Detect which cell encompasses the target text, then output its (X, Y) center coordinate. 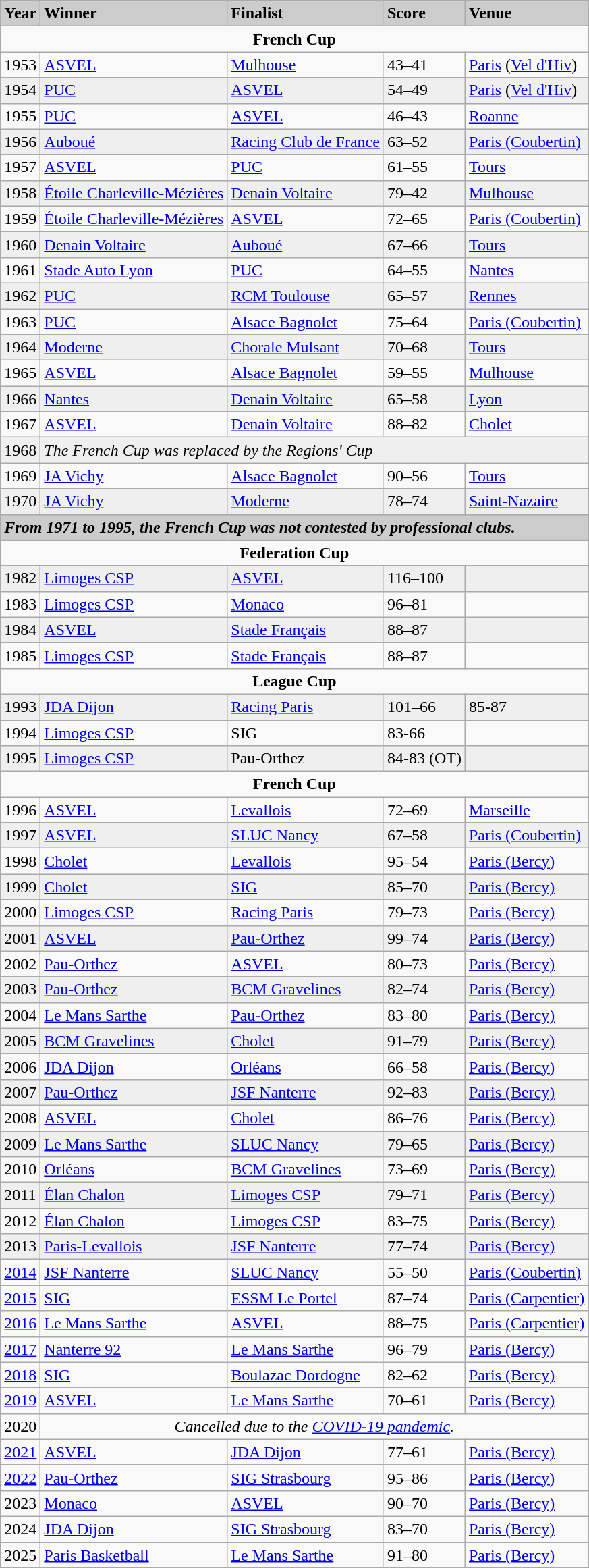
2010 (20, 1170)
Cancelled due to the COVID-19 pandemic. (314, 1426)
Chorale Mulsant (306, 348)
RCM Toulouse (306, 296)
92–83 (424, 1092)
91–80 (424, 1555)
1967 (20, 425)
2021 (20, 1452)
Saint-Nazaire (526, 502)
54–49 (424, 90)
Stade Auto Lyon (134, 270)
Venue (526, 13)
1954 (20, 90)
1959 (20, 219)
Federation Cup (294, 553)
2015 (20, 1298)
Marseille (526, 810)
1968 (20, 450)
From 1971 to 1995, the French Cup was not contested by professional clubs. (294, 527)
95–54 (424, 861)
2016 (20, 1324)
2004 (20, 1015)
90–56 (424, 476)
1957 (20, 167)
1953 (20, 65)
Nanterre 92 (134, 1349)
1961 (20, 270)
83–70 (424, 1529)
Roanne (526, 116)
55–50 (424, 1272)
1956 (20, 142)
63–52 (424, 142)
77–61 (424, 1452)
2011 (20, 1195)
70–61 (424, 1401)
91–79 (424, 1041)
72–69 (424, 810)
88–75 (424, 1324)
Rennes (526, 296)
1993 (20, 707)
2024 (20, 1529)
Finalist (306, 13)
85–70 (424, 887)
90–70 (424, 1503)
65–58 (424, 399)
96–79 (424, 1349)
79–65 (424, 1144)
Year (20, 13)
79–71 (424, 1195)
1964 (20, 348)
95–86 (424, 1478)
The French Cup was replaced by the Regions' Cup (314, 450)
Lyon (526, 399)
66–58 (424, 1066)
1963 (20, 322)
2023 (20, 1503)
86–76 (424, 1118)
1984 (20, 630)
83-66 (424, 732)
70–68 (424, 348)
43–41 (424, 65)
1997 (20, 836)
2020 (20, 1426)
1955 (20, 116)
88–82 (424, 425)
2019 (20, 1401)
2025 (20, 1555)
67–58 (424, 836)
2002 (20, 964)
87–74 (424, 1298)
Racing Club de France (306, 142)
77–74 (424, 1247)
2007 (20, 1092)
1983 (20, 604)
79–42 (424, 193)
2001 (20, 938)
61–55 (424, 167)
101–66 (424, 707)
78–74 (424, 502)
82–62 (424, 1375)
83–75 (424, 1221)
2022 (20, 1478)
72–65 (424, 219)
Winner (134, 13)
1965 (20, 373)
1998 (20, 861)
2003 (20, 990)
1995 (20, 759)
Paris-Levallois (134, 1247)
85-87 (526, 707)
Paris Basketball (134, 1555)
ESSM Le Portel (306, 1298)
1960 (20, 244)
2008 (20, 1118)
1962 (20, 296)
Boulazac Dordogne (306, 1375)
1985 (20, 655)
Score (424, 13)
82–74 (424, 990)
2005 (20, 1041)
80–73 (424, 964)
75–64 (424, 322)
96–81 (424, 604)
46–43 (424, 116)
84-83 (OT) (424, 759)
67–66 (424, 244)
73–69 (424, 1170)
79–73 (424, 913)
1982 (20, 578)
59–55 (424, 373)
99–74 (424, 938)
83–80 (424, 1015)
1970 (20, 502)
2017 (20, 1349)
2012 (20, 1221)
2000 (20, 913)
65–57 (424, 296)
2006 (20, 1066)
1999 (20, 887)
1966 (20, 399)
2014 (20, 1272)
64–55 (424, 270)
1958 (20, 193)
116–100 (424, 578)
1969 (20, 476)
1994 (20, 732)
2013 (20, 1247)
1996 (20, 810)
2018 (20, 1375)
2009 (20, 1144)
League Cup (294, 681)
